Locate the cell with the specified text and output its [x, y] center coordinate. 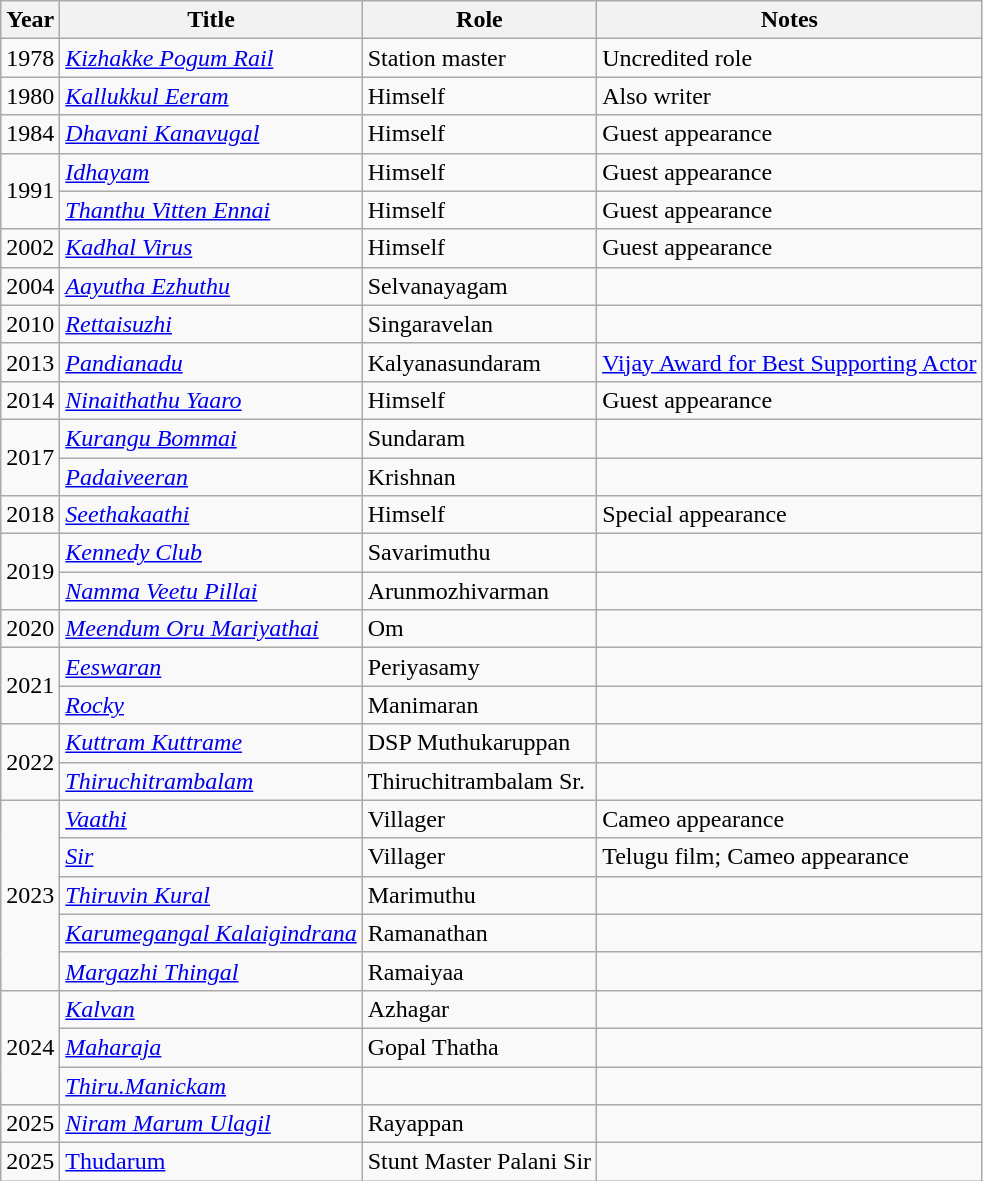
Kalvan [211, 1009]
Notes [790, 20]
Margazhi Thingal [211, 971]
Ramaiyaa [479, 971]
Cameo appearance [790, 819]
Pandianadu [211, 362]
Thiruchitrambalam [211, 781]
Manimaran [479, 705]
Dhavani Kanavugal [211, 134]
Rayappan [479, 1124]
Aayutha Ezhuthu [211, 286]
Krishnan [479, 477]
2020 [30, 629]
Station master [479, 58]
Selvanayagam [479, 286]
Vijay Award for Best Supporting Actor [790, 362]
Namma Veetu Pillai [211, 591]
Also writer [790, 96]
Karumegangal Kalaigindrana [211, 933]
Thiru.Manickam [211, 1085]
Stunt Master Palani Sir [479, 1162]
2024 [30, 1047]
Savarimuthu [479, 553]
Kuttram Kuttrame [211, 743]
Rocky [211, 705]
2018 [30, 515]
Sir [211, 857]
Azhagar [479, 1009]
Kadhal Virus [211, 248]
Marimuthu [479, 895]
Role [479, 20]
1991 [30, 191]
1984 [30, 134]
Kennedy Club [211, 553]
Thanthu Vitten Ennai [211, 210]
Thiruchitrambalam Sr. [479, 781]
Niram Marum Ulagil [211, 1124]
Gopal Thatha [479, 1047]
Maharaja [211, 1047]
Thudarum [211, 1162]
2021 [30, 686]
2013 [30, 362]
Kallukkul Eeram [211, 96]
Vaathi [211, 819]
2014 [30, 400]
2017 [30, 457]
2002 [30, 248]
Periyasamy [479, 667]
Kizhakke Pogum Rail [211, 58]
Om [479, 629]
Arunmozhivarman [479, 591]
1980 [30, 96]
Ramanathan [479, 933]
Uncredited role [790, 58]
Idhayam [211, 172]
1978 [30, 58]
2023 [30, 895]
DSP Muthukaruppan [479, 743]
Eeswaran [211, 667]
2022 [30, 762]
Sundaram [479, 438]
Seethakaathi [211, 515]
Year [30, 20]
Rettaisuzhi [211, 324]
Kurangu Bommai [211, 438]
2004 [30, 286]
Telugu film; Cameo appearance [790, 857]
Singaravelan [479, 324]
Title [211, 20]
Ninaithathu Yaaro [211, 400]
Special appearance [790, 515]
2010 [30, 324]
Thiruvin Kural [211, 895]
Kalyanasundaram [479, 362]
Meendum Oru Mariyathai [211, 629]
Padaiveeran [211, 477]
2019 [30, 572]
